Capture the cell that displays the provided text and extract its (x, y) central coordinate. 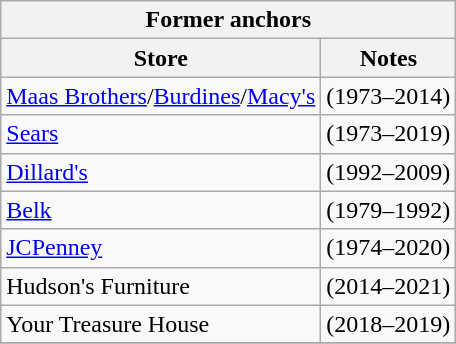
Your Treasure House (161, 324)
Maas Brothers/Burdines/Macy's (161, 96)
(1973–2019) (388, 134)
Dillard's (161, 172)
Belk (161, 210)
(1973–2014) (388, 96)
(1974–2020) (388, 248)
JCPenney (161, 248)
(1979–1992) (388, 210)
Sears (161, 134)
Hudson's Furniture (161, 286)
Notes (388, 58)
Store (161, 58)
Former anchors (228, 20)
(1992–2009) (388, 172)
(2018–2019) (388, 324)
(2014–2021) (388, 286)
